From the cell containing the given text, extract its center point as (X, Y) coordinate. 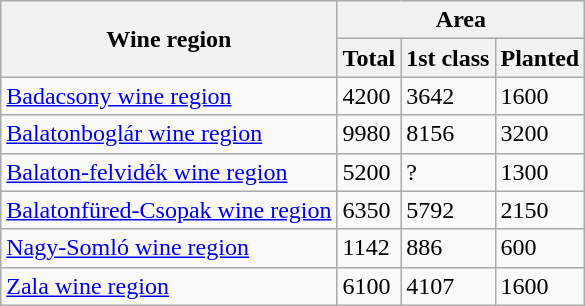
886 (448, 248)
Zala wine region (169, 286)
600 (540, 248)
Planted (540, 58)
? (448, 172)
5792 (448, 210)
6350 (369, 210)
4200 (369, 96)
Wine region (169, 39)
Total (369, 58)
9980 (369, 134)
3642 (448, 96)
5200 (369, 172)
Balaton-felvidék wine region (169, 172)
2150 (540, 210)
Balatonfüred-Csopak wine region (169, 210)
4107 (448, 286)
1300 (540, 172)
8156 (448, 134)
Area (461, 20)
1st class (448, 58)
6100 (369, 286)
Badacsony wine region (169, 96)
3200 (540, 134)
Nagy-Somló wine region (169, 248)
1142 (369, 248)
Balatonboglár wine region (169, 134)
